Pinpoint the cell where the given text exists, returning its [X, Y] midpoint coordinate. 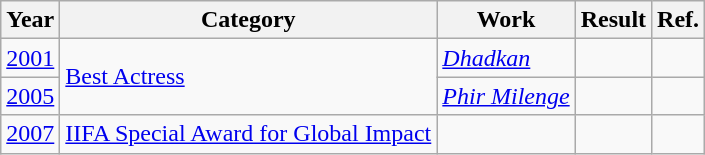
2007 [30, 134]
Ref. [678, 20]
Result [613, 20]
IIFA Special Award for Global Impact [248, 134]
Year [30, 20]
Work [506, 20]
Phir Milenge [506, 96]
Category [248, 20]
Best Actress [248, 77]
Dhadkan [506, 58]
2001 [30, 58]
2005 [30, 96]
